Return (x, y) of the center of cell containing provided text 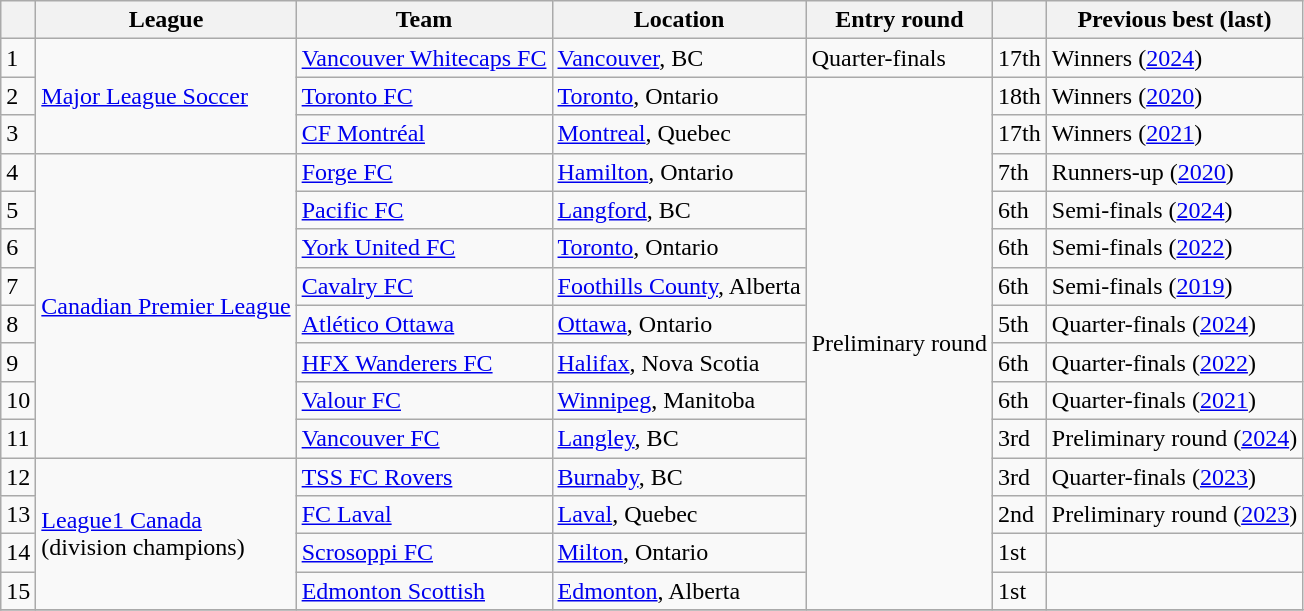
Winnipeg, Manitoba (679, 400)
Semi-finals (2022) (1174, 248)
Semi-finals (2019) (1174, 286)
13 (18, 515)
Laval, Quebec (679, 515)
Vancouver Whitecaps FC (424, 58)
4 (18, 172)
Preliminary round (899, 344)
York United FC (424, 248)
7 (18, 286)
FC Laval (424, 515)
Canadian Premier League (166, 305)
5 (18, 210)
Montreal, Quebec (679, 134)
Toronto FC (424, 96)
2nd (1020, 515)
7th (1020, 172)
Quarter-finals (2021) (1174, 400)
Quarter-finals (2022) (1174, 362)
TSS FC Rovers (424, 477)
1 (18, 58)
Valour FC (424, 400)
12 (18, 477)
Previous best (last) (1174, 20)
Quarter-finals (2023) (1174, 477)
Winners (2021) (1174, 134)
Runners-up (2020) (1174, 172)
Edmonton Scottish (424, 591)
Atlético Ottawa (424, 324)
14 (18, 553)
9 (18, 362)
Winners (2024) (1174, 58)
Preliminary round (2024) (1174, 438)
Ottawa, Ontario (679, 324)
Milton, Ontario (679, 553)
5th (1020, 324)
League (166, 20)
10 (18, 400)
Hamilton, Ontario (679, 172)
Cavalry FC (424, 286)
League1 Canada(division champions) (166, 534)
Quarter-finals (899, 58)
Halifax, Nova Scotia (679, 362)
3 (18, 134)
18th (1020, 96)
Quarter-finals (2024) (1174, 324)
Langley, BC (679, 438)
Semi-finals (2024) (1174, 210)
Edmonton, Alberta (679, 591)
Winners (2020) (1174, 96)
Foothills County, Alberta (679, 286)
CF Montréal (424, 134)
Major League Soccer (166, 96)
Forge FC (424, 172)
Team (424, 20)
Burnaby, BC (679, 477)
8 (18, 324)
Entry round (899, 20)
Preliminary round (2023) (1174, 515)
HFX Wanderers FC (424, 362)
Pacific FC (424, 210)
Scrosoppi FC (424, 553)
Location (679, 20)
Vancouver FC (424, 438)
Langford, BC (679, 210)
Vancouver, BC (679, 58)
15 (18, 591)
6 (18, 248)
2 (18, 96)
11 (18, 438)
